Scan for the cell matching the given text and deliver its (X, Y) coordinate at center. 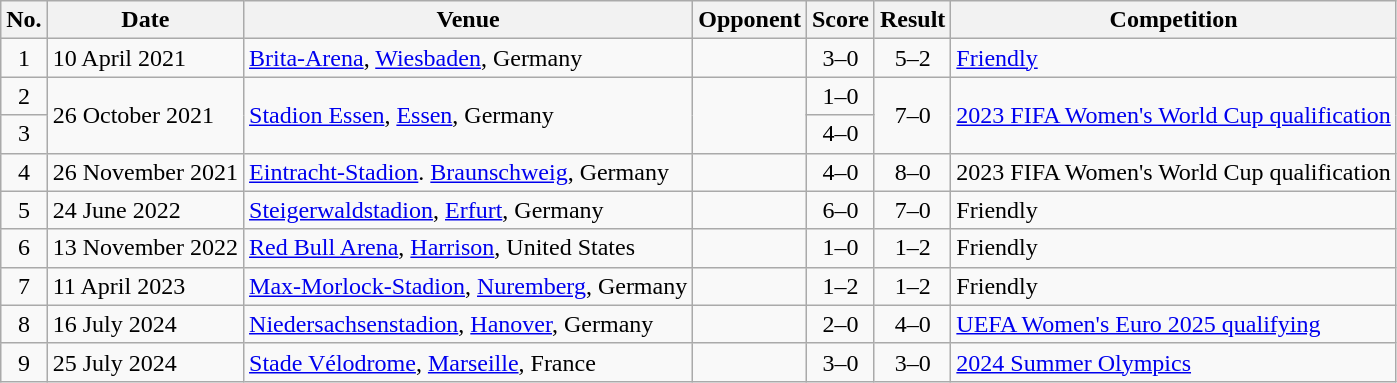
Max-Morlock-Stadion, Nuremberg, Germany (468, 286)
Opponent (750, 20)
24 June 2022 (145, 210)
Stade Vélodrome, Marseille, France (468, 362)
Red Bull Arena, Harrison, United States (468, 248)
13 November 2022 (145, 248)
Brita-Arena, Wiesbaden, Germany (468, 58)
5–2 (912, 58)
4 (24, 172)
Venue (468, 20)
6 (24, 248)
Niedersachsenstadion, Hanover, Germany (468, 324)
Stadion Essen, Essen, Germany (468, 115)
8–0 (912, 172)
25 July 2024 (145, 362)
UEFA Women's Euro 2025 qualifying (1174, 324)
5 (24, 210)
Date (145, 20)
Competition (1174, 20)
Steigerwaldstadion, Erfurt, Germany (468, 210)
Score (840, 20)
26 November 2021 (145, 172)
Result (912, 20)
9 (24, 362)
11 April 2023 (145, 286)
2 (24, 96)
8 (24, 324)
26 October 2021 (145, 115)
Eintracht-Stadion. Braunschweig, Germany (468, 172)
10 April 2021 (145, 58)
1 (24, 58)
No. (24, 20)
7 (24, 286)
6–0 (840, 210)
2024 Summer Olympics (1174, 362)
16 July 2024 (145, 324)
2–0 (840, 324)
3 (24, 134)
